Detect which cell encompasses the target text, then output its (X, Y) center coordinate. 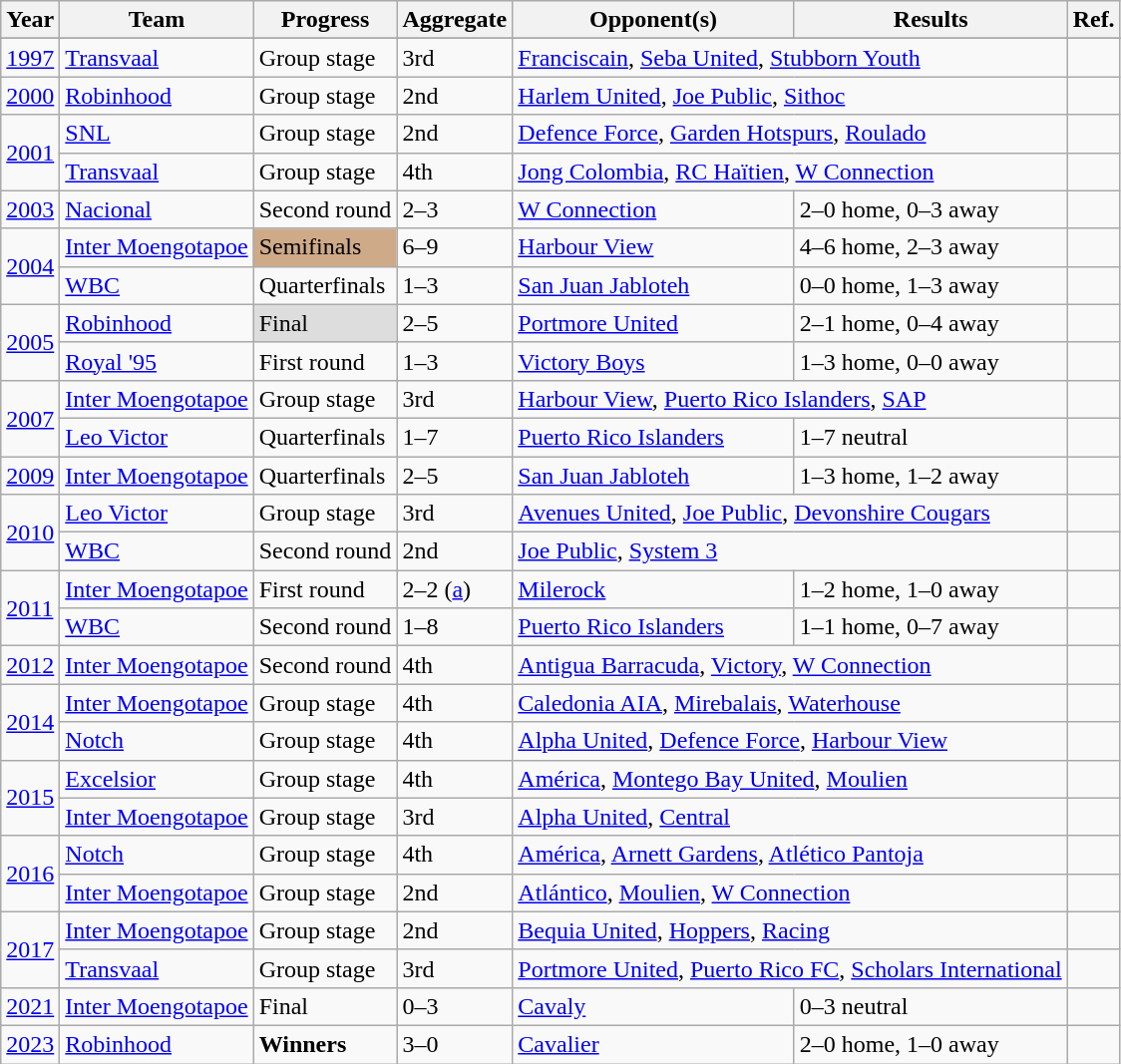
América, Montego Bay United, Moulien (790, 779)
1–2 home, 1–0 away (931, 589)
América, Arnett Gardens, Atlético Pantoja (790, 855)
Royal '95 (157, 361)
Victory Boys (653, 361)
Avenues United, Joe Public, Devonshire Cougars (790, 514)
1–8 (455, 627)
6–9 (455, 247)
Defence Force, Garden Hotspurs, Roulado (790, 134)
2–3 (455, 209)
2000 (30, 96)
2012 (30, 665)
2010 (30, 532)
Antigua Barracuda, Victory, W Connection (790, 665)
1–7 (455, 437)
Bequia United, Hoppers, Racing (790, 930)
1–3 home, 1–2 away (931, 476)
Team (157, 20)
1–1 home, 0–7 away (931, 627)
4–6 home, 2–3 away (931, 247)
Opponent(s) (653, 20)
0–3 (455, 1006)
Harlem United, Joe Public, Sithoc (790, 96)
Harbour View, Puerto Rico Islanders, SAP (790, 399)
1–3 home, 0–0 away (931, 361)
Excelsior (157, 779)
1–7 neutral (931, 437)
2009 (30, 476)
Joe Public, System 3 (790, 551)
2011 (30, 608)
Jong Colombia, RC Haïtien, W Connection (790, 172)
2023 (30, 1044)
2–0 home, 1–0 away (931, 1044)
0–0 home, 1–3 away (931, 285)
Portmore United, Puerto Rico FC, Scholars International (790, 968)
2–1 home, 0–4 away (931, 323)
Progress (325, 20)
2021 (30, 1006)
2003 (30, 209)
Alpha United, Defence Force, Harbour View (790, 741)
Cavalier (653, 1044)
Caledonia AIA, Mirebalais, Waterhouse (790, 703)
2004 (30, 266)
Atlántico, Moulien, W Connection (790, 892)
2014 (30, 722)
Semifinals (325, 247)
Alpha United, Central (790, 817)
2015 (30, 798)
2016 (30, 874)
2017 (30, 949)
Results (931, 20)
1997 (30, 58)
SNL (157, 134)
3–0 (455, 1044)
2005 (30, 342)
0–3 neutral (931, 1006)
Ref. (1093, 20)
Aggregate (455, 20)
Winners (325, 1044)
Portmore United (653, 323)
Harbour View (653, 247)
Cavaly (653, 1006)
2–2 (a) (455, 589)
Franciscain, Seba United, Stubborn Youth (790, 58)
Nacional (157, 209)
Year (30, 20)
Milerock (653, 589)
2001 (30, 153)
2007 (30, 418)
2–0 home, 0–3 away (931, 209)
W Connection (653, 209)
